From the cell containing the given text, extract its center point as (x, y) coordinate. 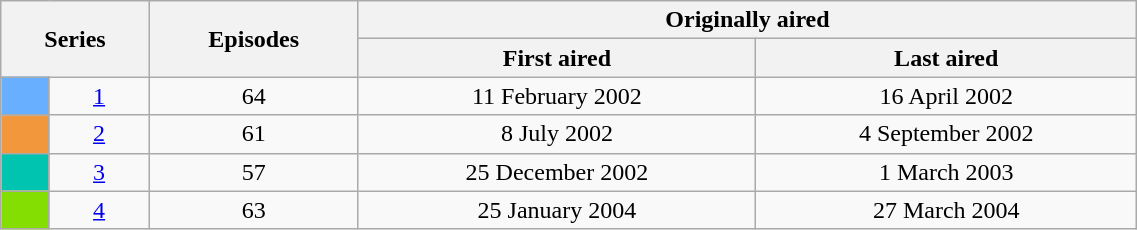
First aired (557, 58)
25 December 2002 (557, 172)
3 (99, 172)
8 July 2002 (557, 134)
Originally aired (748, 20)
64 (254, 96)
27 March 2004 (946, 210)
16 April 2002 (946, 96)
11 February 2002 (557, 96)
4 (99, 210)
63 (254, 210)
57 (254, 172)
Last aired (946, 58)
2 (99, 134)
4 September 2002 (946, 134)
Series (76, 39)
1 (99, 96)
Episodes (254, 39)
61 (254, 134)
25 January 2004 (557, 210)
1 March 2003 (946, 172)
